From the cell containing the given text, extract its center point as (X, Y) coordinate. 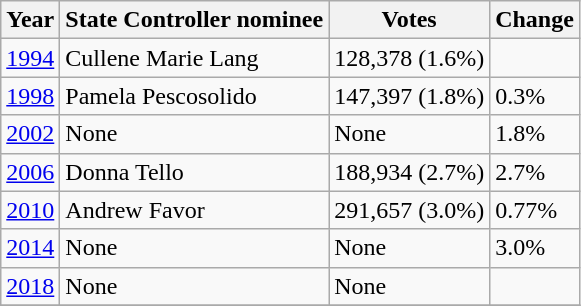
2002 (30, 134)
State Controller nominee (194, 20)
Votes (410, 20)
Andrew Favor (194, 210)
2006 (30, 172)
188,934 (2.7%) (410, 172)
1998 (30, 96)
291,657 (3.0%) (410, 210)
0.3% (535, 96)
Year (30, 20)
Pamela Pescosolido (194, 96)
1994 (30, 58)
Donna Tello (194, 172)
Change (535, 20)
2010 (30, 210)
2018 (30, 286)
2.7% (535, 172)
3.0% (535, 248)
Cullene Marie Lang (194, 58)
2014 (30, 248)
147,397 (1.8%) (410, 96)
0.77% (535, 210)
128,378 (1.6%) (410, 58)
1.8% (535, 134)
